From the cell containing the given text, extract its center point as (X, Y) coordinate. 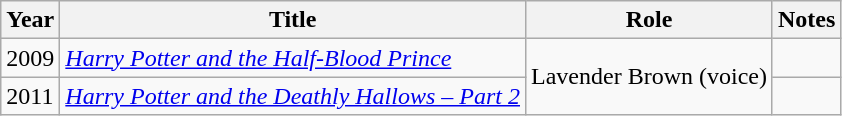
Title (293, 20)
Notes (806, 20)
2009 (30, 58)
Harry Potter and the Half-Blood Prince (293, 58)
Role (650, 20)
Lavender Brown (voice) (650, 77)
Year (30, 20)
2011 (30, 96)
Harry Potter and the Deathly Hallows – Part 2 (293, 96)
